Detect which cell encompasses the target text, then output its (x, y) center coordinate. 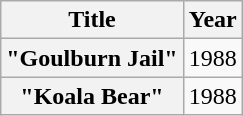
"Koala Bear" (92, 96)
Year (212, 20)
Title (92, 20)
"Goulburn Jail" (92, 58)
